Search for the cell housing the specified text and yield its [X, Y] center coordinate. 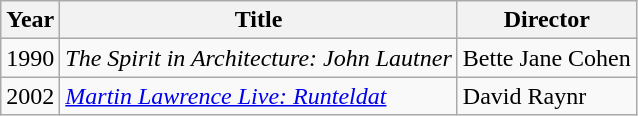
1990 [30, 58]
The Spirit in Architecture: John Lautner [258, 58]
David Raynr [546, 96]
Title [258, 20]
2002 [30, 96]
Martin Lawrence Live: Runteldat [258, 96]
Year [30, 20]
Director [546, 20]
Bette Jane Cohen [546, 58]
